Identify which cell holds the provided text, then report its [X, Y] central coordinate. 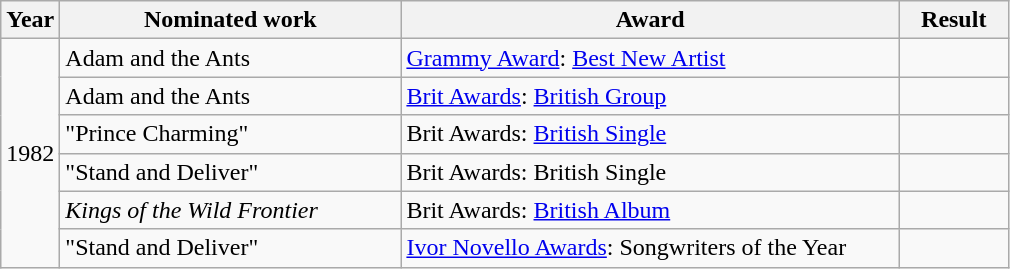
Brit Awards: British Album [650, 210]
1982 [30, 153]
Nominated work [230, 20]
Result [954, 20]
Ivor Novello Awards: Songwriters of the Year [650, 248]
Grammy Award: Best New Artist [650, 58]
Brit Awards: British Group [650, 96]
Award [650, 20]
Year [30, 20]
"Prince Charming" [230, 134]
Kings of the Wild Frontier [230, 210]
